For the text-containing cell, return its midpoint in (x, y) coordinate format. 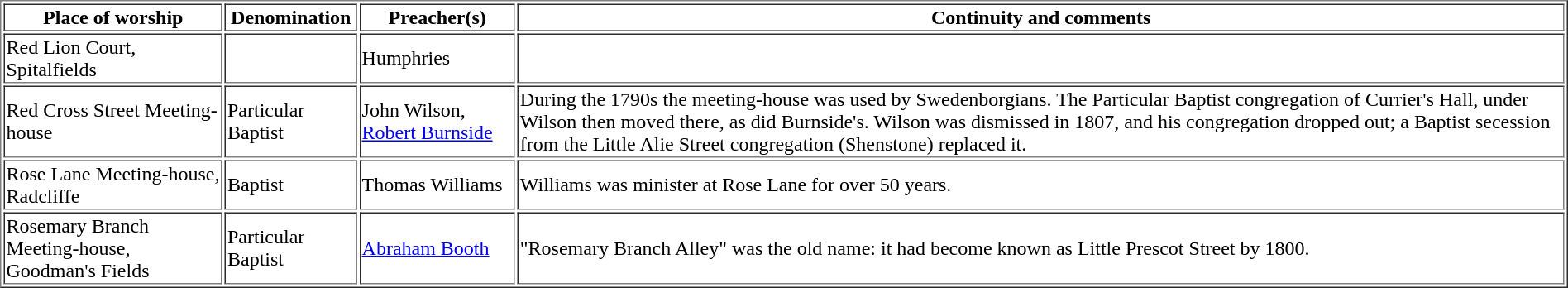
"Rosemary Branch Alley" was the old name: it had become known as Little Prescot Street by 1800. (1041, 248)
Abraham Booth (437, 248)
Rosemary Branch Meeting-house, Goodman's Fields (112, 248)
Thomas Williams (437, 185)
Red Cross Street Meeting-house (112, 122)
John Wilson, Robert Burnside (437, 122)
Williams was minister at Rose Lane for over 50 years. (1041, 185)
Preacher(s) (437, 17)
Continuity and comments (1041, 17)
Baptist (291, 185)
Red Lion Court, Spitalfields (112, 58)
Denomination (291, 17)
Place of worship (112, 17)
Rose Lane Meeting-house, Radcliffe (112, 185)
Humphries (437, 58)
